Return (x, y) of the center of cell containing provided text 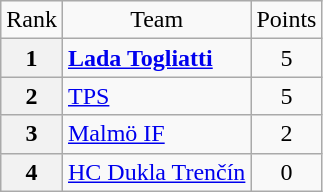
Team (156, 20)
Points (286, 20)
TPS (156, 96)
0 (286, 172)
Malmö IF (156, 134)
4 (32, 172)
1 (32, 58)
Rank (32, 20)
3 (32, 134)
Lada Togliatti (156, 58)
HC Dukla Trenčín (156, 172)
